Detect which cell encompasses the target text, then output its [X, Y] center coordinate. 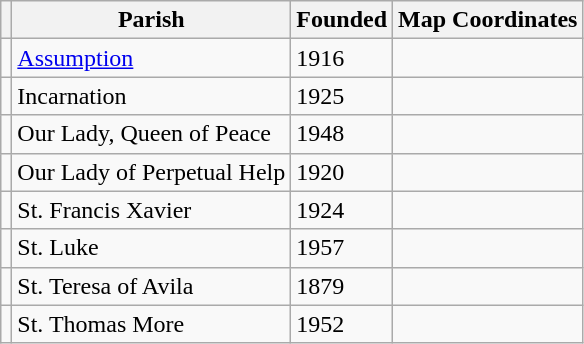
1948 [342, 134]
1879 [342, 286]
Founded [342, 20]
1957 [342, 248]
St. Thomas More [152, 324]
St. Teresa of Avila [152, 286]
1924 [342, 210]
1920 [342, 172]
1916 [342, 58]
Our Lady of Perpetual Help [152, 172]
Our Lady, Queen of Peace [152, 134]
1952 [342, 324]
Incarnation [152, 96]
Assumption [152, 58]
Map Coordinates [488, 20]
St. Francis Xavier [152, 210]
St. Luke [152, 248]
Parish [152, 20]
1925 [342, 96]
